Pinpoint the cell where the given text exists, returning its [x, y] midpoint coordinate. 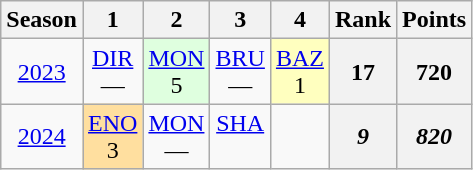
9 [362, 136]
DIR— [112, 72]
720 [434, 72]
2024 [42, 136]
2023 [42, 72]
Season [42, 20]
1 [112, 20]
SHA [240, 136]
ENO3 [112, 136]
MON— [176, 136]
BRU— [240, 72]
Points [434, 20]
820 [434, 136]
Rank [362, 20]
4 [300, 20]
BAZ1 [300, 72]
MON5 [176, 72]
2 [176, 20]
17 [362, 72]
3 [240, 20]
